For the text-containing cell, return its midpoint in [x, y] coordinate format. 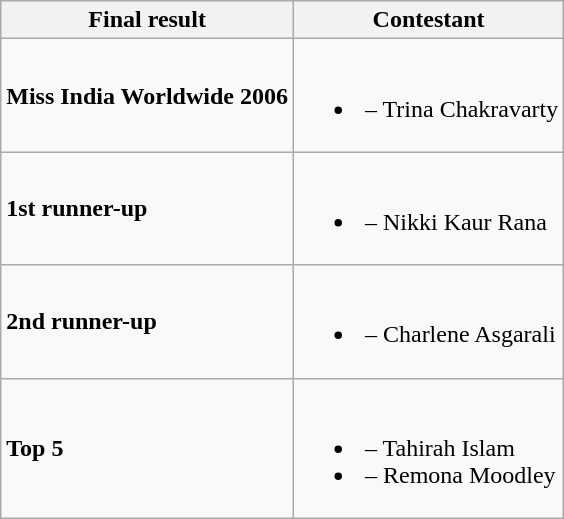
– Nikki Kaur Rana [428, 208]
Miss India Worldwide 2006 [148, 96]
1st runner-up [148, 208]
Contestant [428, 20]
2nd runner-up [148, 322]
– Tahirah Islam – Remona Moodley [428, 448]
– Charlene Asgarali [428, 322]
– Trina Chakravarty [428, 96]
Top 5 [148, 448]
Final result [148, 20]
